For the text-containing cell, return its midpoint in [x, y] coordinate format. 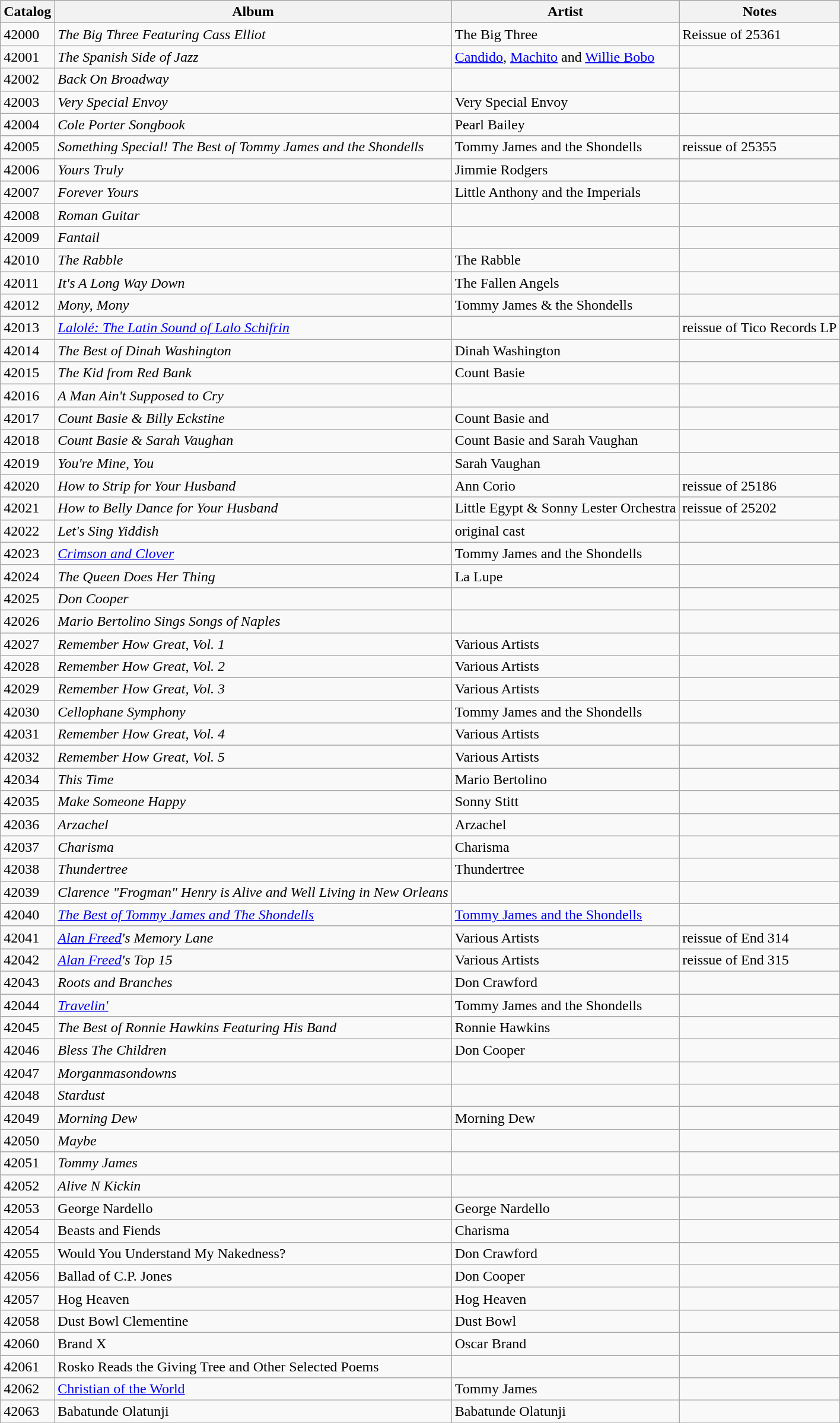
La Lupe [565, 576]
42054 [27, 1231]
The Queen Does Her Thing [253, 576]
Roman Guitar [253, 215]
42018 [27, 441]
42060 [27, 1344]
42027 [27, 644]
Catalog [27, 12]
Pearl Bailey [565, 125]
42003 [27, 102]
42037 [27, 847]
Little Egypt & Sonny Lester Orchestra [565, 508]
42057 [27, 1298]
reissue of 25202 [759, 508]
The Best of Ronnie Hawkins Featuring His Band [253, 1028]
reissue of End 315 [759, 960]
Cellophane Symphony [253, 712]
42016 [27, 396]
42011 [27, 283]
42041 [27, 937]
42005 [27, 147]
42049 [27, 1118]
42013 [27, 328]
42022 [27, 531]
Christian of the World [253, 1389]
42023 [27, 553]
42052 [27, 1186]
Stardust [253, 1096]
42031 [27, 734]
Travelin' [253, 1005]
How to Strip for Your Husband [253, 486]
Jimmie Rodgers [565, 170]
42036 [27, 824]
Dinah Washington [565, 351]
It's A Long Way Down [253, 283]
Back On Broadway [253, 79]
Oscar Brand [565, 1344]
The Big Three Featuring Cass Elliot [253, 34]
42063 [27, 1412]
42050 [27, 1141]
Roots and Branches [253, 982]
42020 [27, 486]
The Best of Dinah Washington [253, 351]
Rosko Reads the Giving Tree and Other Selected Poems [253, 1366]
Notes [759, 12]
42010 [27, 260]
Artist [565, 12]
Crimson and Clover [253, 553]
42030 [27, 712]
Dust Bowl [565, 1321]
Count Basie & Sarah Vaughan [253, 441]
Candido, Machito and Willie Bobo [565, 57]
42045 [27, 1028]
Dust Bowl Clementine [253, 1321]
This Time [253, 779]
42042 [27, 960]
reissue of 25186 [759, 486]
42058 [27, 1321]
42048 [27, 1096]
Let's Sing Yiddish [253, 531]
42061 [27, 1366]
A Man Ain't Supposed to Cry [253, 396]
Alive N Kickin [253, 1186]
Remember How Great, Vol. 2 [253, 667]
42017 [27, 418]
Clarence "Frogman" Henry is Alive and Well Living in New Orleans [253, 892]
42019 [27, 463]
Alan Freed's Memory Lane [253, 937]
Beasts and Fiends [253, 1231]
Morganmasondowns [253, 1073]
42029 [27, 689]
42040 [27, 915]
42024 [27, 576]
Alan Freed's Top 15 [253, 960]
42025 [27, 599]
Ann Corio [565, 486]
42051 [27, 1163]
Count Basie and Sarah Vaughan [565, 441]
42053 [27, 1208]
42007 [27, 192]
The Best of Tommy James and The Shondells [253, 915]
42032 [27, 757]
Forever Yours [253, 192]
42039 [27, 892]
42034 [27, 779]
Remember How Great, Vol. 4 [253, 734]
42002 [27, 79]
Count Basie [565, 373]
The Big Three [565, 34]
You're Mine, You [253, 463]
Remember How Great, Vol. 1 [253, 644]
Remember How Great, Vol. 3 [253, 689]
Sonny Stitt [565, 802]
42004 [27, 125]
Remember How Great, Vol. 5 [253, 757]
Something Special! The Best of Tommy James and the Shondells [253, 147]
42014 [27, 351]
original cast [565, 531]
42035 [27, 802]
Mario Bertolino Sings Songs of Naples [253, 621]
Sarah Vaughan [565, 463]
42000 [27, 34]
42012 [27, 305]
reissue of Tico Records LP [759, 328]
Bless The Children [253, 1050]
The Spanish Side of Jazz [253, 57]
42056 [27, 1276]
Count Basie and [565, 418]
Yours Truly [253, 170]
Little Anthony and the Imperials [565, 192]
reissue of 25355 [759, 147]
reissue of End 314 [759, 937]
42046 [27, 1050]
Maybe [253, 1141]
Reissue of 25361 [759, 34]
42021 [27, 508]
42047 [27, 1073]
Brand X [253, 1344]
42001 [27, 57]
The Fallen Angels [565, 283]
Cole Porter Songbook [253, 125]
42055 [27, 1253]
42044 [27, 1005]
42008 [27, 215]
Mony, Mony [253, 305]
42062 [27, 1389]
Count Basie & Billy Eckstine [253, 418]
Fantail [253, 237]
How to Belly Dance for Your Husband [253, 508]
Album [253, 12]
The Kid from Red Bank [253, 373]
Would You Understand My Nakedness? [253, 1253]
42043 [27, 982]
Lalolé: The Latin Sound of Lalo Schifrin [253, 328]
42015 [27, 373]
42028 [27, 667]
42009 [27, 237]
Make Someone Happy [253, 802]
Ballad of C.P. Jones [253, 1276]
42038 [27, 870]
42006 [27, 170]
Ronnie Hawkins [565, 1028]
Tommy James & the Shondells [565, 305]
Mario Bertolino [565, 779]
42026 [27, 621]
